Return the (X, Y) coordinate for the center point of the cell that contains the specified text.  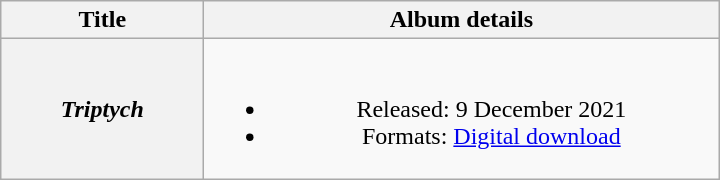
Triptych (102, 109)
Album details (462, 20)
Title (102, 20)
Released: 9 December 2021Formats: Digital download (462, 109)
